Identify which cell holds the provided text, then report its (X, Y) central coordinate. 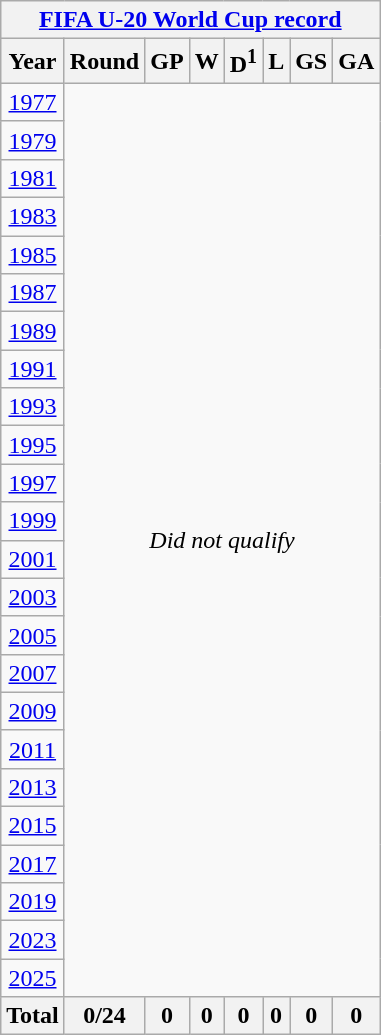
2015 (33, 826)
D1 (243, 62)
1979 (33, 140)
1985 (33, 255)
W (206, 62)
1991 (33, 369)
Year (33, 62)
1989 (33, 331)
GS (312, 62)
2023 (33, 940)
1997 (33, 483)
2009 (33, 711)
L (276, 62)
Round (104, 62)
1993 (33, 407)
1999 (33, 521)
2017 (33, 864)
2013 (33, 787)
Did not qualify (222, 540)
GA (356, 62)
2011 (33, 749)
1995 (33, 445)
GP (167, 62)
1977 (33, 102)
2007 (33, 673)
Total (33, 1016)
0/24 (104, 1016)
2003 (33, 597)
2005 (33, 635)
2019 (33, 902)
FIFA U-20 World Cup record (190, 20)
2025 (33, 978)
1981 (33, 178)
1983 (33, 217)
2001 (33, 559)
1987 (33, 293)
